Detect which cell encompasses the target text, then output its (x, y) center coordinate. 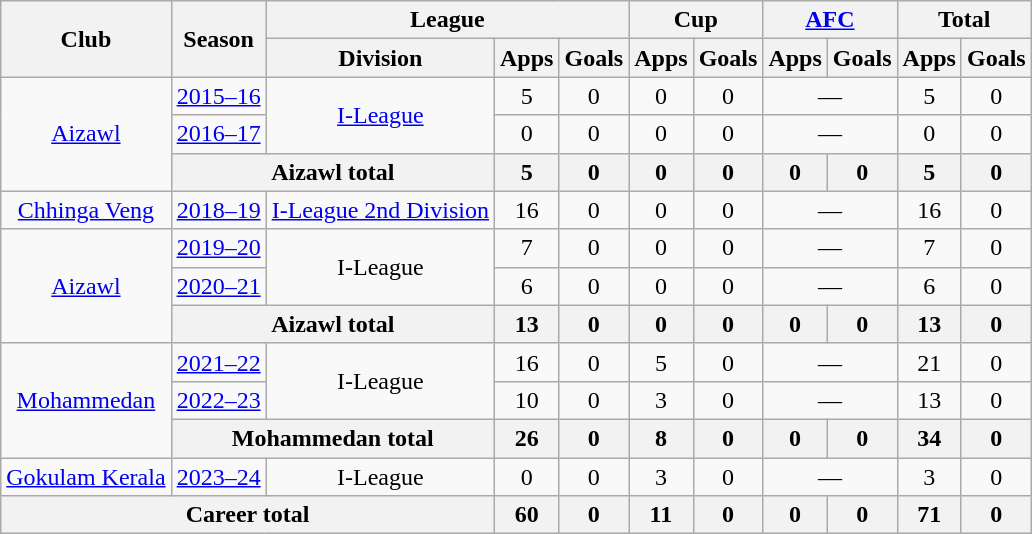
11 (661, 515)
Gokulam Kerala (86, 477)
2015–16 (218, 96)
2022–23 (218, 400)
2020–21 (218, 286)
2023–24 (218, 477)
AFC (830, 20)
Club (86, 39)
Mohammedan total (332, 438)
34 (929, 438)
21 (929, 362)
Career total (248, 515)
Mohammedan (86, 400)
2016–17 (218, 134)
10 (527, 400)
2019–20 (218, 248)
71 (929, 515)
2018–19 (218, 210)
Division (380, 58)
League (448, 20)
8 (661, 438)
2021–22 (218, 362)
Total (964, 20)
Chhinga Veng (86, 210)
Season (218, 39)
60 (527, 515)
26 (527, 438)
Cup (696, 20)
I-League 2nd Division (380, 210)
